Determine the (X, Y) coordinate at the center of the cell enclosing the given text.  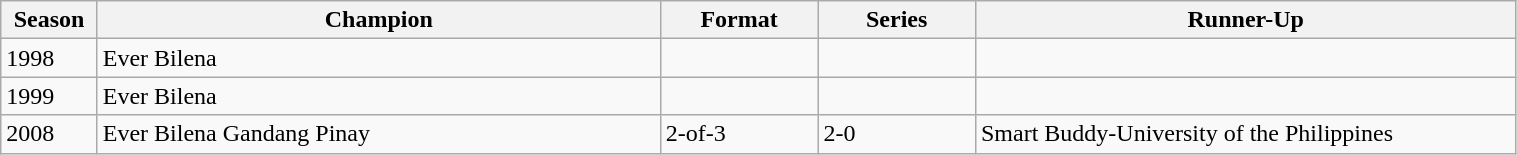
Series (897, 20)
Runner-Up (1246, 20)
2008 (49, 134)
1999 (49, 96)
Format (739, 20)
Season (49, 20)
Ever Bilena Gandang Pinay (378, 134)
Smart Buddy-University of the Philippines (1246, 134)
2-0 (897, 134)
Champion (378, 20)
1998 (49, 58)
2-of-3 (739, 134)
